Pinpoint the cell where the given text exists, returning its (X, Y) midpoint coordinate. 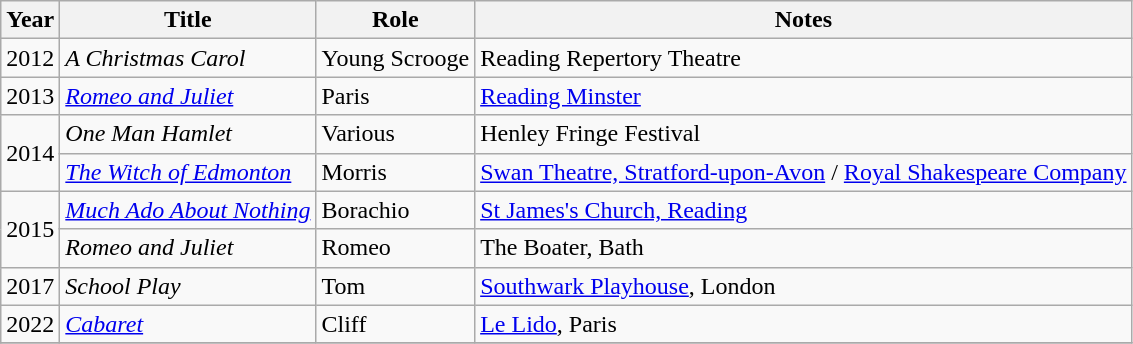
Cliff (396, 324)
2014 (30, 153)
2012 (30, 58)
Tom (396, 286)
Title (188, 20)
Swan Theatre, Stratford-upon-Avon / Royal Shakespeare Company (804, 172)
2013 (30, 96)
Morris (396, 172)
One Man Hamlet (188, 134)
Much Ado About Nothing (188, 210)
Romeo (396, 248)
School Play (188, 286)
A Christmas Carol (188, 58)
Cabaret (188, 324)
St James's Church, Reading (804, 210)
Le Lido, Paris (804, 324)
The Boater, Bath (804, 248)
Reading Repertory Theatre (804, 58)
Various (396, 134)
2017 (30, 286)
The Witch of Edmonton (188, 172)
2022 (30, 324)
Southwark Playhouse, London (804, 286)
Paris (396, 96)
Year (30, 20)
Henley Fringe Festival (804, 134)
Notes (804, 20)
2015 (30, 229)
Role (396, 20)
Reading Minster (804, 96)
Young Scrooge (396, 58)
Borachio (396, 210)
